From the cell containing the given text, extract its center point as (x, y) coordinate. 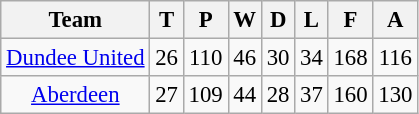
44 (244, 95)
109 (206, 95)
28 (278, 95)
A (396, 20)
T (166, 20)
27 (166, 95)
168 (350, 58)
30 (278, 58)
110 (206, 58)
130 (396, 95)
46 (244, 58)
34 (312, 58)
37 (312, 95)
116 (396, 58)
F (350, 20)
P (206, 20)
Team (76, 20)
D (278, 20)
Dundee United (76, 58)
26 (166, 58)
Aberdeen (76, 95)
160 (350, 95)
L (312, 20)
W (244, 20)
